Scan for the cell matching the given text and deliver its [X, Y] coordinate at center. 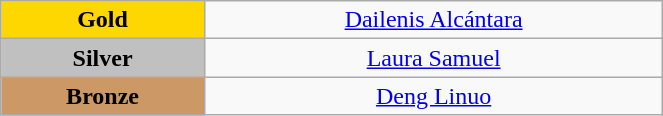
Dailenis Alcántara [433, 20]
Silver [103, 58]
Gold [103, 20]
Bronze [103, 96]
Deng Linuo [433, 96]
Laura Samuel [433, 58]
